Extract the [X, Y] coordinate from the center of the cell holding the provided text.  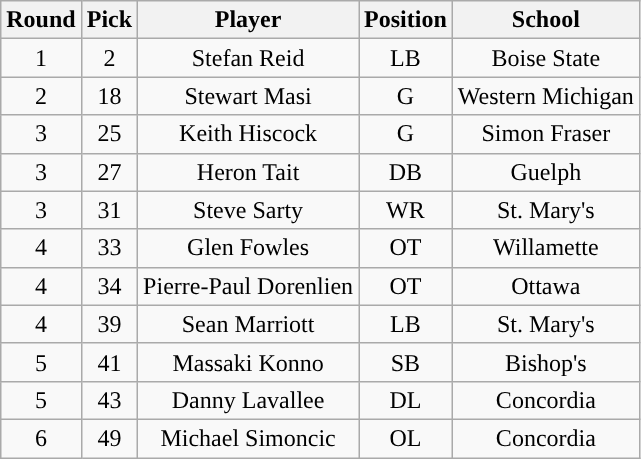
Guelph [546, 172]
Sean Marriott [248, 324]
Bishop's [546, 362]
39 [109, 324]
Massaki Konno [248, 362]
SB [406, 362]
Position [406, 20]
Willamette [546, 248]
41 [109, 362]
Player [248, 20]
DB [406, 172]
31 [109, 210]
43 [109, 400]
33 [109, 248]
Ottawa [546, 286]
25 [109, 134]
Danny Lavallee [248, 400]
Round [41, 20]
Steve Sarty [248, 210]
Glen Fowles [248, 248]
OL [406, 438]
Stefan Reid [248, 58]
6 [41, 438]
Simon Fraser [546, 134]
DL [406, 400]
Stewart Masi [248, 96]
34 [109, 286]
Heron Tait [248, 172]
49 [109, 438]
1 [41, 58]
Pick [109, 20]
18 [109, 96]
WR [406, 210]
Pierre-Paul Dorenlien [248, 286]
Michael Simoncic [248, 438]
27 [109, 172]
Western Michigan [546, 96]
Keith Hiscock [248, 134]
School [546, 20]
Boise State [546, 58]
